Scan for the cell matching the given text and deliver its (x, y) coordinate at center. 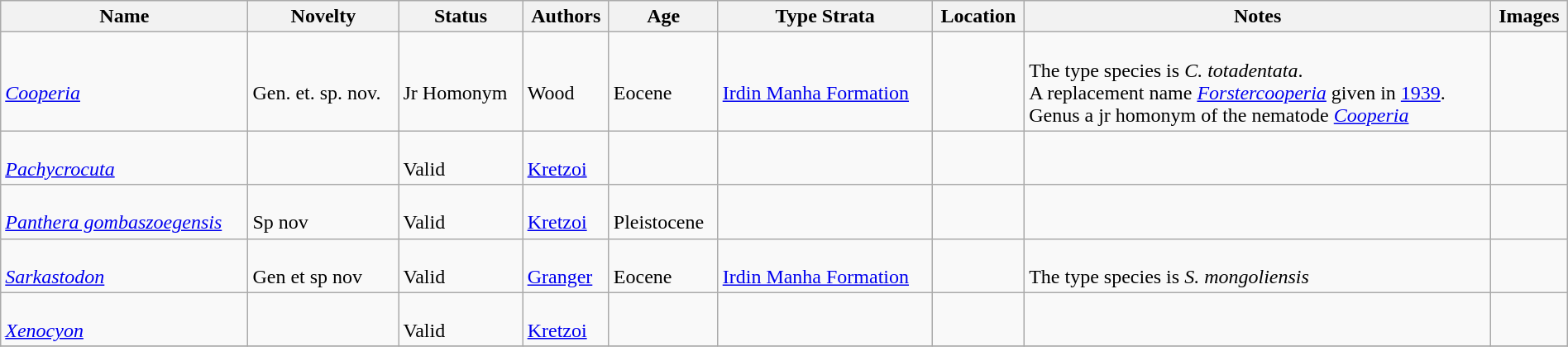
Status (461, 17)
Gen. et. sp. nov. (323, 81)
Cooperia (124, 81)
Wood (566, 81)
Age (663, 17)
Gen et sp nov (323, 265)
Xenocyon (124, 320)
Location (978, 17)
Authors (566, 17)
The type species is C. totadentata.A replacement name Forstercooperia given in 1939. Genus a jr homonym of the nematode Cooperia (1258, 81)
Jr Homonym (461, 81)
Images (1530, 17)
Pleistocene (663, 212)
Pachycrocuta (124, 157)
Granger (566, 265)
Novelty (323, 17)
Sarkastodon (124, 265)
Name (124, 17)
Type Strata (825, 17)
The type species is S. mongoliensis (1258, 265)
Notes (1258, 17)
Sp nov (323, 212)
Panthera gombaszoegensis (124, 212)
